Determine the [x, y] coordinate at the center of the cell enclosing the given text.  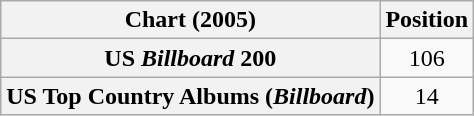
Chart (2005) [190, 20]
US Billboard 200 [190, 58]
Position [427, 20]
106 [427, 58]
14 [427, 96]
US Top Country Albums (Billboard) [190, 96]
